Determine the [x, y] coordinate at the center of the cell enclosing the given text.  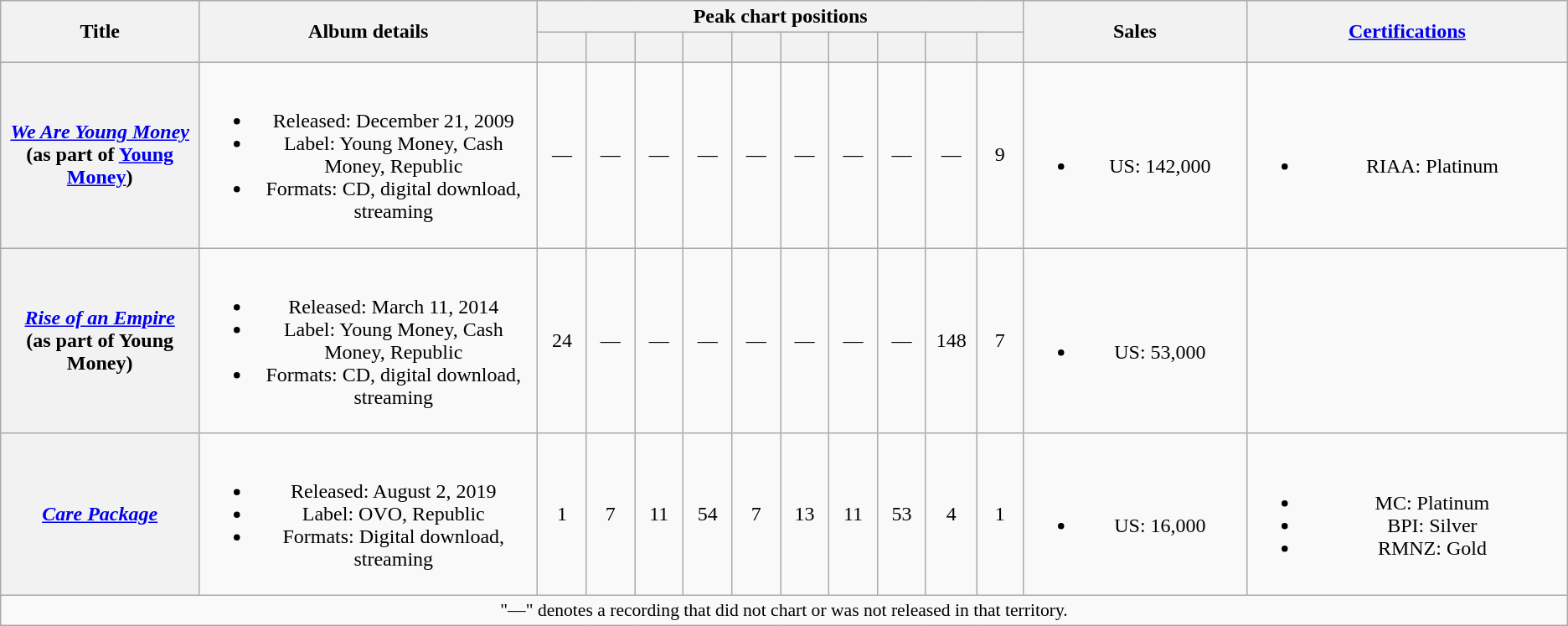
Care Package [101, 515]
148 [951, 340]
Certifications [1407, 32]
54 [708, 515]
9 [1000, 154]
Released: August 2, 2019Label: OVO, RepublicFormats: Digital download, streaming [369, 515]
Released: March 11, 2014Label: Young Money, Cash Money, RepublicFormats: CD, digital download, streaming [369, 340]
Peak chart positions [781, 17]
US: 142,000 [1134, 154]
Rise of an Empire(as part of Young Money) [101, 340]
13 [805, 515]
US: 16,000 [1134, 515]
RIAA: Platinum [1407, 154]
Sales [1134, 32]
"—" denotes a recording that did not chart or was not released in that territory. [784, 611]
4 [951, 515]
US: 53,000 [1134, 340]
MC: PlatinumBPI: SilverRMNZ: Gold [1407, 515]
24 [562, 340]
Album details [369, 32]
Released: December 21, 2009Label: Young Money, Cash Money, RepublicFormats: CD, digital download, streaming [369, 154]
Title [101, 32]
53 [902, 515]
We Are Young Money(as part of Young Money) [101, 154]
